Provide the (X, Y) coordinate of the cell's center where the given text is located.  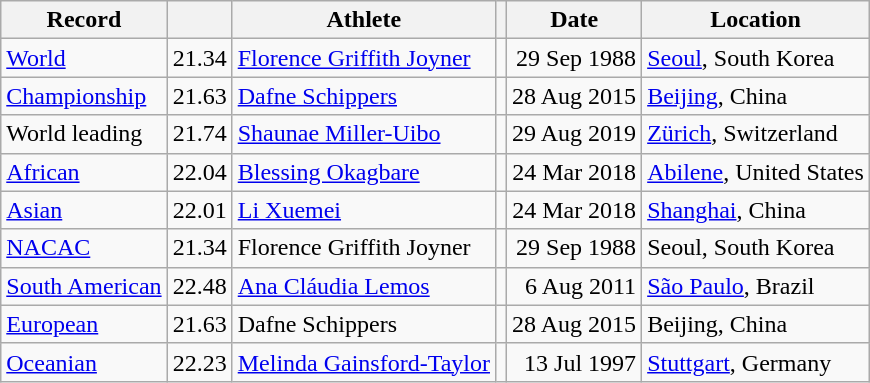
NACAC (84, 248)
Date (574, 20)
22.04 (200, 172)
São Paulo, Brazil (756, 286)
African (84, 172)
22.48 (200, 286)
Shaunae Miller-Uibo (364, 134)
Location (756, 20)
Ana Cláudia Lemos (364, 286)
Asian (84, 210)
6 Aug 2011 (574, 286)
Athlete (364, 20)
Blessing Okagbare (364, 172)
Melinda Gainsford-Taylor (364, 362)
Shanghai, China (756, 210)
22.23 (200, 362)
World (84, 58)
South American (84, 286)
Zürich, Switzerland (756, 134)
Li Xuemei (364, 210)
European (84, 324)
13 Jul 1997 (574, 362)
World leading (84, 134)
21.74 (200, 134)
Stuttgart, Germany (756, 362)
22.01 (200, 210)
Abilene, United States (756, 172)
Championship (84, 96)
Record (84, 20)
29 Aug 2019 (574, 134)
Oceanian (84, 362)
